Pinpoint the cell where the given text exists, returning its [X, Y] midpoint coordinate. 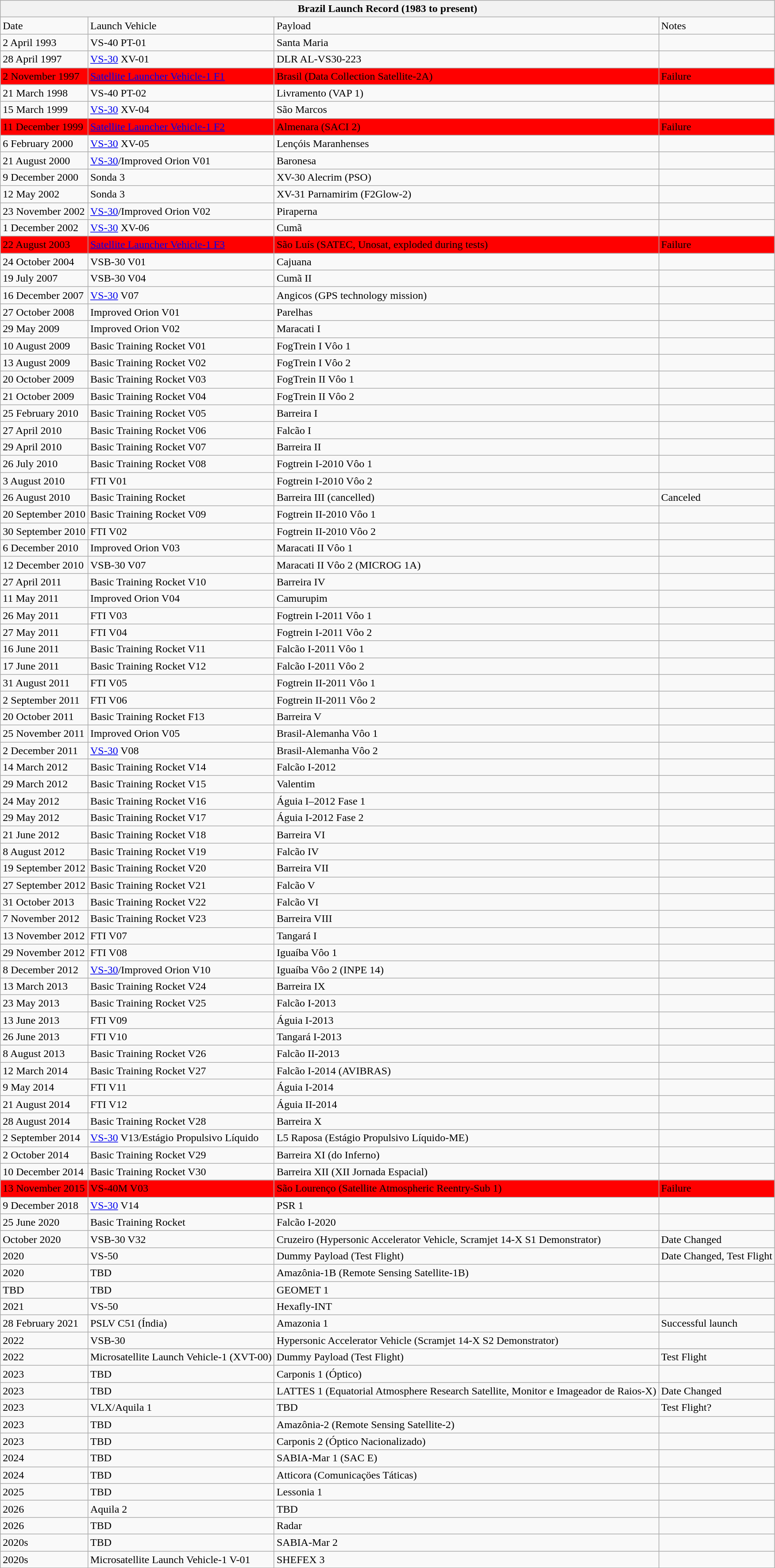
Basic Training Rocket V29 [181, 1155]
27 September 2012 [44, 885]
2 November 1997 [44, 76]
21 August 2014 [44, 1104]
Aquila 2 [181, 1509]
Basic Training Rocket V04 [181, 396]
Launch Vehicle [181, 26]
Canceled [717, 498]
Lessonia 1 [467, 1492]
Amazônia-1B (Remote Sensing Satellite-1B) [467, 1273]
31 August 2011 [44, 683]
25 February 2010 [44, 413]
Basic Training Rocket V27 [181, 1071]
FTI V02 [181, 531]
9 December 2000 [44, 177]
FTI V09 [181, 1020]
Basic Training Rocket V21 [181, 885]
Test Flight [717, 1357]
Barreira VI [467, 835]
10 December 2014 [44, 1172]
FTI V11 [181, 1088]
8 August 2013 [44, 1054]
SABIA-Mar 1 (SAC E) [467, 1458]
Baronesa [467, 160]
16 December 2007 [44, 295]
29 March 2012 [44, 784]
26 June 2013 [44, 1037]
11 December 1999 [44, 127]
20 October 2011 [44, 716]
VS-30/Improved Orion V02 [181, 211]
Maracati II Vôo 1 [467, 548]
Satellite Launcher Vehicle-1 F1 [181, 76]
Cumã II [467, 279]
Angicos (GPS technology mission) [467, 295]
Basic Training Rocket F13 [181, 716]
FTI V03 [181, 616]
Basic Training Rocket V20 [181, 868]
28 April 1997 [44, 59]
Basic Training Rocket V10 [181, 582]
Date [44, 26]
VS-30 XV-05 [181, 143]
Barreira I [467, 413]
São Marcos [467, 110]
26 May 2011 [44, 616]
Valentim [467, 784]
21 March 1998 [44, 93]
Cajuana [467, 262]
Basic Training Rocket V25 [181, 1003]
Livramento (VAP 1) [467, 93]
VSB-30 V32 [181, 1239]
Barreira XI (do Inferno) [467, 1155]
Basic Training Rocket V12 [181, 666]
VS-40M V03 [181, 1189]
1 December 2002 [44, 228]
Parelhas [467, 312]
Barreira V [467, 716]
Amazônia-2 (Remote Sensing Satellite-2) [467, 1425]
Falcão I-2011 Vôo 1 [467, 649]
12 May 2002 [44, 194]
Cumã [467, 228]
FogTrein II Vôo 2 [467, 396]
Águia I-2014 [467, 1088]
Brasil-Alemanha Vôo 2 [467, 751]
Barreira VIII [467, 919]
29 May 2012 [44, 818]
21 June 2012 [44, 835]
Cruzeiro (Hypersonic Accelerator Vehicle, Scramjet 14-X S1 Demonstrator) [467, 1239]
Águia II-2014 [467, 1104]
XV-31 Parnamirim (F2Glow-2) [467, 194]
L5 Raposa (Estágio Propulsivo Líquido-ME) [467, 1138]
2025 [44, 1492]
VSB-30 V04 [181, 279]
Basic Training Rocket V17 [181, 818]
Radar [467, 1525]
FTI V06 [181, 700]
Piraperna [467, 211]
Fogtrein II-2010 Vôo 1 [467, 515]
Basic Training Rocket V26 [181, 1054]
Falcão I-2014 (AVIBRAS) [467, 1071]
Basic Training Rocket V09 [181, 515]
VS-30 XV-06 [181, 228]
Carponis 1 (Óptico) [467, 1374]
SHEFEX 3 [467, 1559]
20 September 2010 [44, 515]
31 October 2013 [44, 902]
Barreira IX [467, 986]
PSLV C51 (Índia) [181, 1324]
VS-30 V13/Estágio Propulsivo Líquido [181, 1138]
Brasil (Data Collection Satellite-2A) [467, 76]
11 May 2011 [44, 599]
29 May 2009 [44, 329]
Basic Training Rocket V28 [181, 1121]
Fogtrein I-2011 Vôo 1 [467, 616]
FTI V05 [181, 683]
26 July 2010 [44, 464]
LATTES 1 (Equatorial Atmosphere Research Satellite, Monitor e Imageador de Raios-X) [467, 1391]
Barreira III (cancelled) [467, 498]
VS-30 V07 [181, 295]
Tangará I [467, 936]
Improved Orion V05 [181, 733]
FTI V01 [181, 480]
Basic Training Rocket V30 [181, 1172]
Brasil-Alemanha Vôo 1 [467, 733]
24 October 2004 [44, 262]
Basic Training Rocket V05 [181, 413]
Fogtrein I-2010 Vôo 2 [467, 480]
2 December 2011 [44, 751]
FTI V08 [181, 952]
Basic Training Rocket V19 [181, 852]
Maracati I [467, 329]
16 June 2011 [44, 649]
25 June 2020 [44, 1222]
Improved Orion V03 [181, 548]
Iguaíba Vôo 1 [467, 952]
Lençóis Maranhenses [467, 143]
Amazonia 1 [467, 1324]
22 August 2003 [44, 245]
Águia I–2012 Fase 1 [467, 801]
Hexafly-INT [467, 1307]
27 May 2011 [44, 632]
2 April 1993 [44, 43]
8 August 2012 [44, 852]
20 October 2009 [44, 379]
9 December 2018 [44, 1205]
21 August 2000 [44, 160]
27 October 2008 [44, 312]
9 May 2014 [44, 1088]
Atticora (Comunicaçöes Táticas) [467, 1475]
Carponis 2 (Óptico Nacionalizado) [467, 1441]
17 June 2011 [44, 666]
Fogtrein II-2010 Vôo 2 [467, 531]
Successful launch [717, 1324]
VS-30 XV-04 [181, 110]
DLR AL-VS30-223 [467, 59]
Basic Training Rocket V15 [181, 784]
27 April 2011 [44, 582]
Barreira XII (XII Jornada Espacial) [467, 1172]
GEOMET 1 [467, 1290]
Almenara (SACI 2) [467, 127]
Falcão I-2011 Vôo 2 [467, 666]
Santa Maria [467, 43]
19 July 2007 [44, 279]
Basic Training Rocket V18 [181, 835]
VS-40 PT-01 [181, 43]
Basic Training Rocket V07 [181, 447]
13 November 2015 [44, 1189]
2 October 2014 [44, 1155]
VS-30 V08 [181, 751]
Fogtrein I-2011 Vôo 2 [467, 632]
29 November 2012 [44, 952]
Brazil Launch Record (1983 to present) [388, 9]
Fogtrein II-2011 Vôo 1 [467, 683]
Camurupim [467, 599]
October 2020 [44, 1239]
Microsatellite Launch Vehicle-1 V-01 [181, 1559]
FTI V07 [181, 936]
28 February 2021 [44, 1324]
Barreira IV [467, 582]
2 September 2011 [44, 700]
Basic Training Rocket V03 [181, 379]
Tangará I-2013 [467, 1037]
SABIA-Mar 2 [467, 1542]
Falcão I-2020 [467, 1222]
7 November 2012 [44, 919]
Fogtrein I-2010 Vôo 1 [467, 464]
14 March 2012 [44, 767]
27 April 2010 [44, 430]
FTI V12 [181, 1104]
25 November 2011 [44, 733]
Basic Training Rocket V02 [181, 363]
Falcão V [467, 885]
29 April 2010 [44, 447]
23 May 2013 [44, 1003]
Falcão II-2013 [467, 1054]
Águia I-2012 Fase 2 [467, 818]
Hypersonic Accelerator Vehicle (Scramjet 14-X S2 Demonstrator) [467, 1340]
VSB-30 V07 [181, 565]
Barreira VII [467, 868]
FogTrein I Vôo 1 [467, 346]
Maracati II Vôo 2 (MICROG 1A) [467, 565]
Barreira X [467, 1121]
Falcão I-2013 [467, 1003]
28 August 2014 [44, 1121]
São Lourenço (Satellite Atmospheric Reentry-Sub 1) [467, 1189]
VS-30/Improved Orion V10 [181, 969]
Iguaíba Vôo 2 (INPE 14) [467, 969]
Basic Training Rocket V14 [181, 767]
15 March 1999 [44, 110]
FTI V04 [181, 632]
Basic Training Rocket V01 [181, 346]
Basic Training Rocket V24 [181, 986]
Falcão VI [467, 902]
13 November 2012 [44, 936]
6 December 2010 [44, 548]
Payload [467, 26]
VSB-30 V01 [181, 262]
VS-30/Improved Orion V01 [181, 160]
Microsatellite Launch Vehicle-1 (XVT-00) [181, 1357]
Test Flight? [717, 1408]
19 September 2012 [44, 868]
24 May 2012 [44, 801]
Basic Training Rocket V16 [181, 801]
Notes [717, 26]
2 September 2014 [44, 1138]
Falcão I [467, 430]
13 March 2013 [44, 986]
23 November 2002 [44, 211]
Basic Training Rocket V11 [181, 649]
Satellite Launcher Vehicle-1 F2 [181, 127]
Fogtrein II-2011 Vôo 2 [467, 700]
Águia I-2013 [467, 1020]
Basic Training Rocket V23 [181, 919]
2021 [44, 1307]
3 August 2010 [44, 480]
13 August 2009 [44, 363]
PSR 1 [467, 1205]
Improved Orion V02 [181, 329]
Improved Orion V04 [181, 599]
21 October 2009 [44, 396]
Basic Training Rocket V06 [181, 430]
30 September 2010 [44, 531]
Satellite Launcher Vehicle-1 F3 [181, 245]
Falcão IV [467, 852]
FogTrein I Vôo 2 [467, 363]
Date Changed, Test Flight [717, 1256]
Falcão I-2012 [467, 767]
VS-30 V14 [181, 1205]
Basic Training Rocket V22 [181, 902]
VS-30 XV-01 [181, 59]
VSB-30 [181, 1340]
6 February 2000 [44, 143]
13 June 2013 [44, 1020]
12 December 2010 [44, 565]
Improved Orion V01 [181, 312]
FTI V10 [181, 1037]
VS-40 PT-02 [181, 93]
26 August 2010 [44, 498]
FogTrein II Vôo 1 [467, 379]
8 December 2012 [44, 969]
XV-30 Alecrim (PSO) [467, 177]
São Luís (SATEC, Unosat, exploded during tests) [467, 245]
10 August 2009 [44, 346]
VLX/Aquila 1 [181, 1408]
12 March 2014 [44, 1071]
Barreira II [467, 447]
Basic Training Rocket V08 [181, 464]
